For the text-containing cell, return its midpoint in (X, Y) coordinate format. 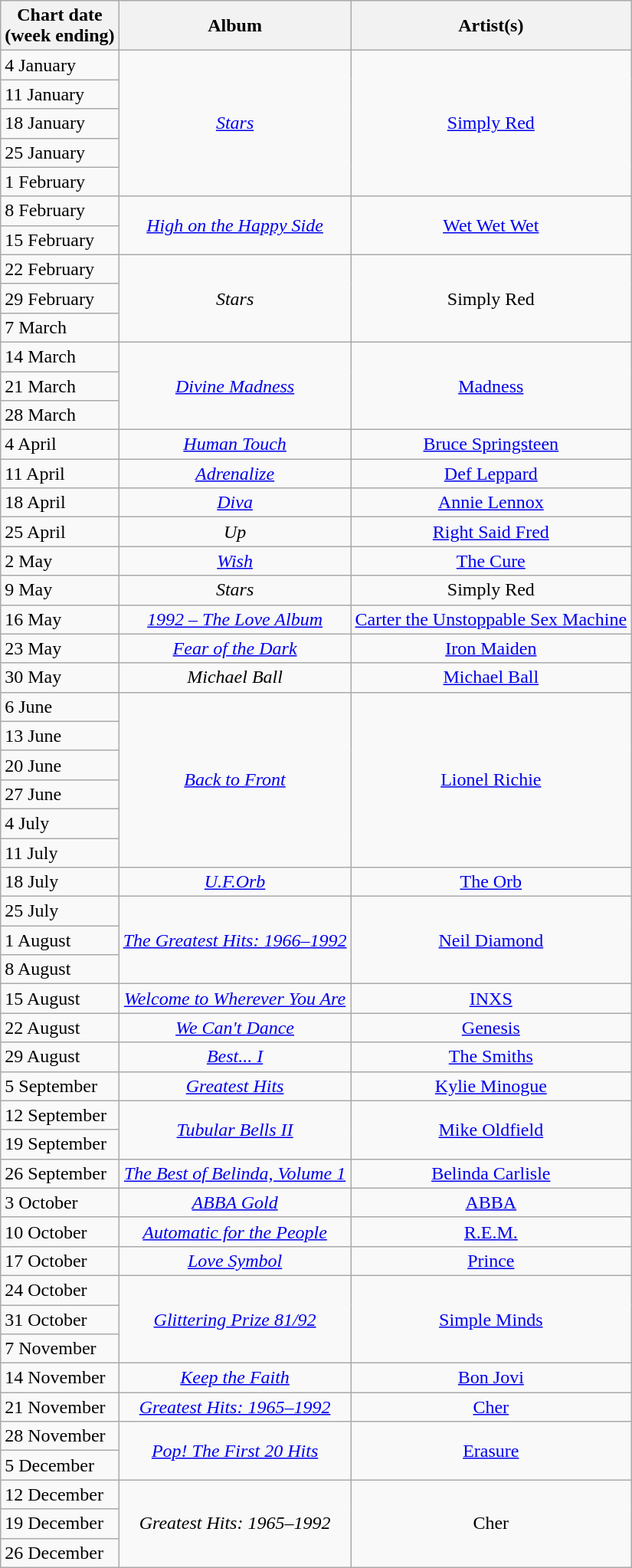
Wet Wet Wet (491, 225)
14 November (60, 1378)
18 July (60, 882)
The Best of Belinda, Volume 1 (234, 1173)
26 September (60, 1173)
Simple Minds (491, 1319)
Genesis (491, 1028)
The Greatest Hits: 1966–1992 (234, 940)
4 July (60, 823)
4 April (60, 444)
R.E.M. (491, 1232)
4 January (60, 65)
Carter the Unstoppable Sex Machine (491, 619)
The Smiths (491, 1057)
31 October (60, 1319)
29 February (60, 298)
6 June (60, 707)
19 September (60, 1144)
ABBA Gold (234, 1202)
8 February (60, 211)
Best... I (234, 1057)
Album (234, 26)
ABBA (491, 1202)
13 June (60, 736)
1 August (60, 940)
Right Said Fred (491, 532)
30 May (60, 677)
Kylie Minogue (491, 1086)
High on the Happy Side (234, 225)
11 July (60, 853)
Chart date(week ending) (60, 26)
22 August (60, 1028)
15 February (60, 240)
Back to Front (234, 779)
10 October (60, 1232)
28 March (60, 415)
3 October (60, 1202)
1 February (60, 182)
Madness (491, 385)
Fear of the Dark (234, 648)
27 June (60, 794)
Welcome to Wherever You Are (234, 999)
15 August (60, 999)
Bruce Springsteen (491, 444)
7 November (60, 1349)
8 August (60, 969)
Keep the Faith (234, 1378)
Up (234, 532)
25 January (60, 153)
Greatest Hits (234, 1086)
The Cure (491, 561)
Love Symbol (234, 1261)
Pop! The First 20 Hits (234, 1451)
Divine Madness (234, 385)
20 June (60, 765)
23 May (60, 648)
21 March (60, 385)
18 January (60, 123)
U.F.Orb (234, 882)
Wish (234, 561)
Mike Oldfield (491, 1130)
12 September (60, 1115)
Tubular Bells II (234, 1130)
Glittering Prize 81/92 (234, 1319)
1992 – The Love Album (234, 619)
9 May (60, 590)
11 April (60, 474)
11 January (60, 94)
Human Touch (234, 444)
2 May (60, 561)
Prince (491, 1261)
21 November (60, 1407)
The Orb (491, 882)
Bon Jovi (491, 1378)
16 May (60, 619)
5 December (60, 1465)
INXS (491, 999)
Belinda Carlisle (491, 1173)
19 December (60, 1524)
18 April (60, 503)
17 October (60, 1261)
Annie Lennox (491, 503)
Artist(s) (491, 26)
14 March (60, 356)
Erasure (491, 1451)
We Can't Dance (234, 1028)
29 August (60, 1057)
22 February (60, 269)
Diva (234, 503)
26 December (60, 1553)
28 November (60, 1436)
Adrenalize (234, 474)
12 December (60, 1494)
24 October (60, 1290)
Def Leppard (491, 474)
25 April (60, 532)
5 September (60, 1086)
Automatic for the People (234, 1232)
7 March (60, 327)
Lionel Richie (491, 779)
Iron Maiden (491, 648)
25 July (60, 911)
Neil Diamond (491, 940)
